Determine the [x, y] coordinate at the center of the cell enclosing the given text.  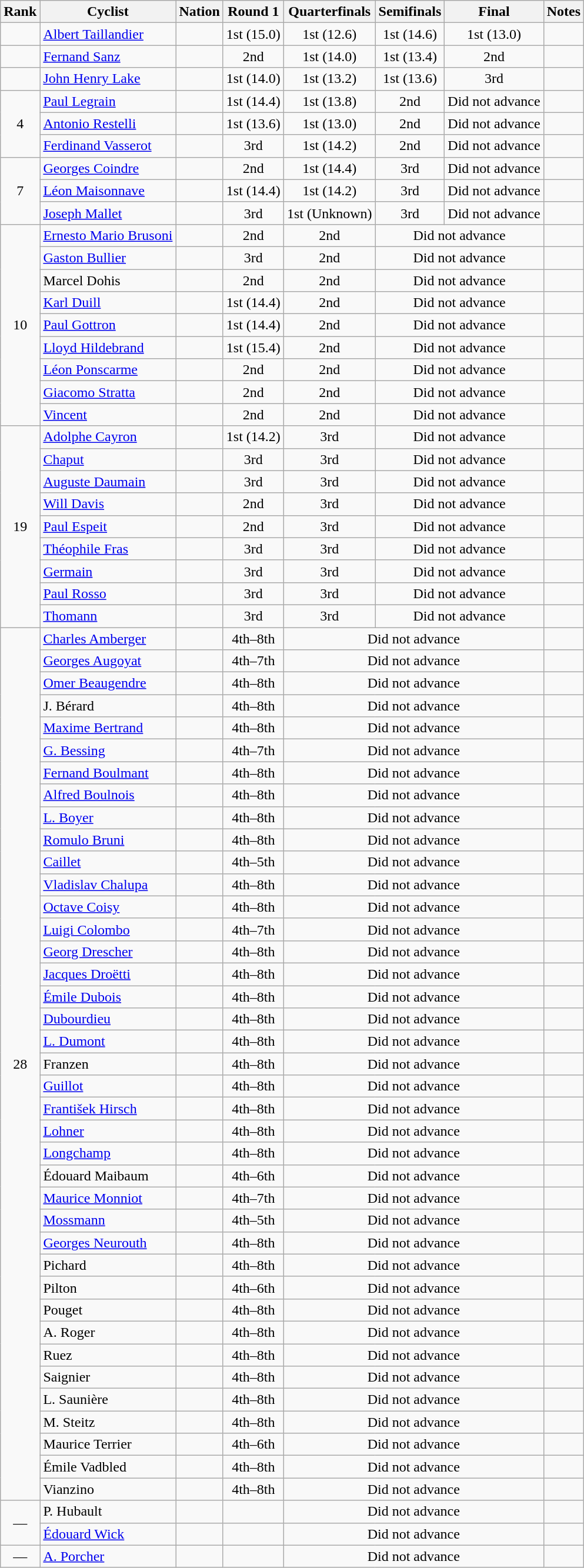
1st (14.6) [410, 34]
A. Roger [108, 1332]
Dubourdieu [108, 1019]
J. Bérard [108, 706]
Pichard [108, 1265]
Chaput [108, 459]
Ferdinand Vasserot [108, 146]
L. Boyer [108, 818]
Maxime Bertrand [108, 728]
Auguste Daumain [108, 482]
Adolphe Cayron [108, 437]
Georges Neurouth [108, 1243]
G. Bessing [108, 750]
Karl Duill [108, 303]
Marcel Dohis [108, 281]
1st (13.8) [329, 101]
Alfred Boulnois [108, 795]
Octave Coisy [108, 907]
Quarterfinals [329, 12]
Final [494, 12]
Ruez [108, 1355]
Romulo Bruni [108, 840]
Omer Beaugendre [108, 683]
1st (12.6) [329, 34]
Guillot [108, 1086]
4 [20, 124]
7 [20, 191]
Cyclist [108, 12]
Semifinals [410, 12]
Paul Legrain [108, 101]
1st (15.0) [253, 34]
Fernand Sanz [108, 56]
Rank [20, 12]
Émile Dubois [108, 997]
Georges Coindre [108, 168]
Léon Ponscarme [108, 370]
Notes [563, 12]
Saignier [108, 1377]
Georges Augoyat [108, 661]
Joseph Mallet [108, 213]
L. Dumont [108, 1042]
Vladislav Chalupa [108, 885]
Ernesto Mario Brusoni [108, 235]
Émile Vadbled [108, 1467]
A. Porcher [108, 1556]
Caillet [108, 862]
1st (15.4) [253, 348]
Georg Drescher [108, 952]
Paul Gottron [108, 325]
19 [20, 527]
Maurice Terrier [108, 1444]
Charles Amberger [108, 638]
Jacques Droëtti [108, 974]
Lloyd Hildebrand [108, 348]
Mossmann [108, 1220]
Pilton [108, 1287]
Nation [199, 12]
Paul Rosso [108, 593]
Gaston Bullier [108, 258]
1st (13.2) [329, 79]
František Hirsch [108, 1109]
Giacomo Stratta [108, 392]
Édouard Wick [108, 1534]
Albert Taillandier [108, 34]
Luigi Colombo [108, 929]
1st (Unknown) [329, 213]
28 [20, 1063]
Longchamp [108, 1153]
Vianzino [108, 1489]
John Henry Lake [108, 79]
Vincent [108, 415]
Antonio Restelli [108, 124]
L. Saunière [108, 1400]
Thomann [108, 616]
Will Davis [108, 504]
Paul Espeit [108, 526]
Maurice Monniot [108, 1198]
Léon Maisonnave [108, 191]
Franzen [108, 1064]
M. Steitz [108, 1422]
Édouard Maibaum [108, 1176]
Lohner [108, 1131]
Pouget [108, 1310]
Round 1 [253, 12]
Germain [108, 571]
Fernand Boulmant [108, 773]
10 [20, 325]
Théophile Fras [108, 549]
1st (13.4) [410, 56]
P. Hubault [108, 1512]
